Capture the cell that displays the provided text and extract its [x, y] central coordinate. 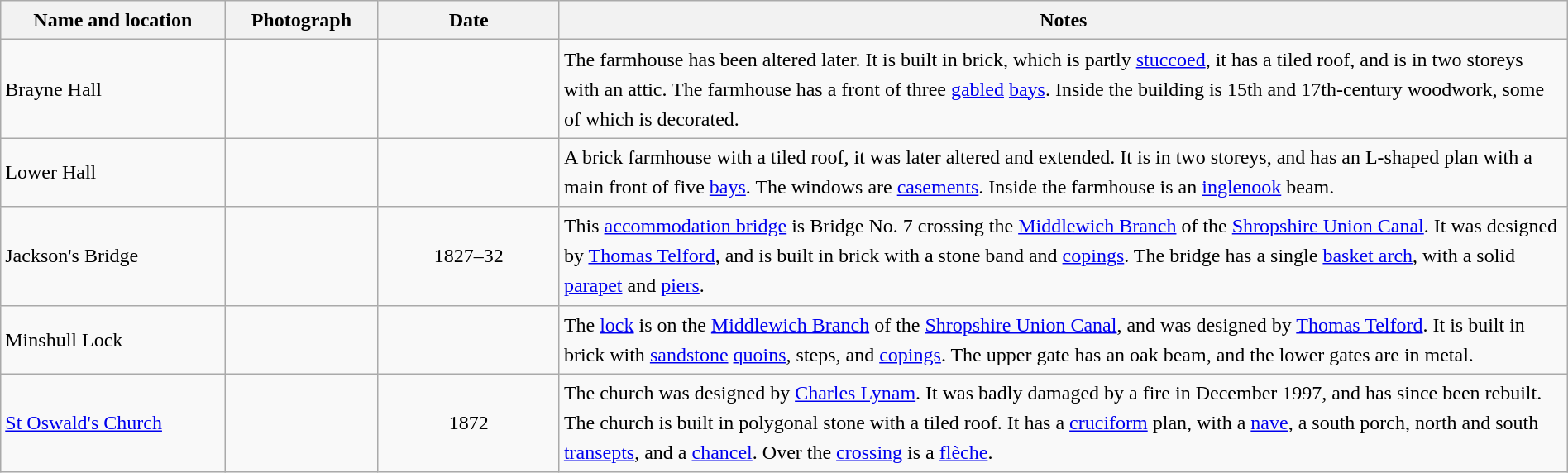
Notes [1064, 20]
Name and location [112, 20]
Jackson's Bridge [112, 256]
1872 [468, 423]
Date [468, 20]
Minshull Lock [112, 339]
Photograph [301, 20]
Brayne Hall [112, 89]
1827–32 [468, 256]
St Oswald's Church [112, 423]
Lower Hall [112, 172]
